Return [x, y] of the center of cell containing provided text 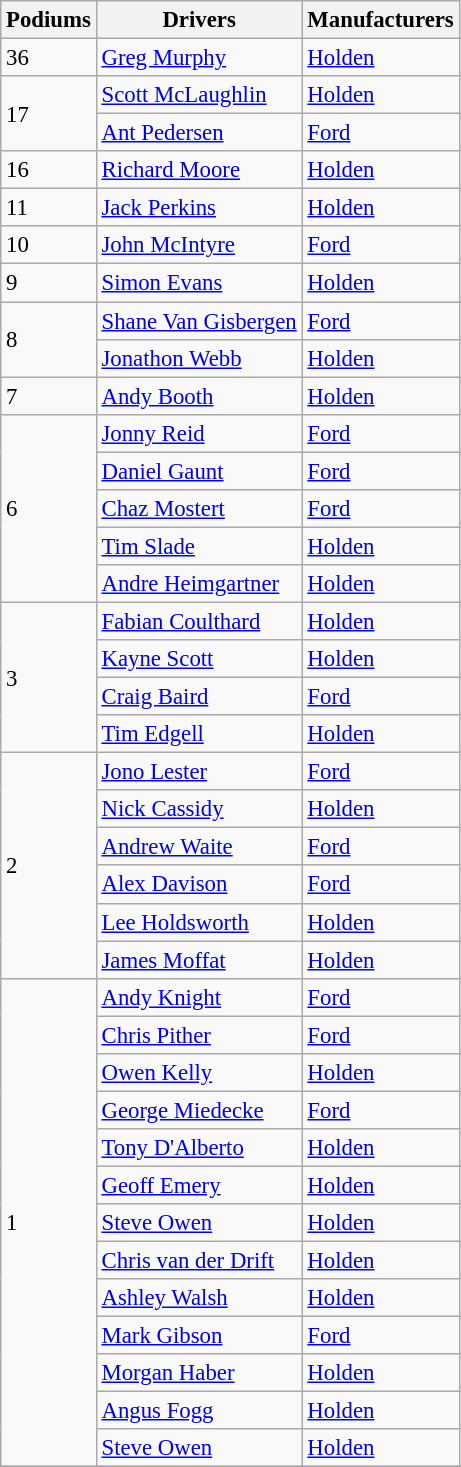
Andy Knight [199, 997]
2 [48, 866]
Kayne Scott [199, 659]
Lee Holdsworth [199, 922]
Angus Fogg [199, 1411]
3 [48, 677]
Scott McLaughlin [199, 95]
James Moffat [199, 960]
36 [48, 58]
Richard Moore [199, 170]
Manufacturers [380, 20]
Tim Slade [199, 546]
17 [48, 114]
Simon Evans [199, 283]
Chaz Mostert [199, 509]
Nick Cassidy [199, 809]
Ashley Walsh [199, 1298]
Owen Kelly [199, 1073]
Andre Heimgartner [199, 584]
Jack Perkins [199, 208]
Podiums [48, 20]
Mark Gibson [199, 1336]
Jonny Reid [199, 433]
Tony D'Alberto [199, 1148]
Alex Davison [199, 885]
Jonathon Webb [199, 358]
Tim Edgell [199, 734]
10 [48, 245]
Drivers [199, 20]
Andrew Waite [199, 847]
Shane Van Gisbergen [199, 321]
11 [48, 208]
John McIntyre [199, 245]
Jono Lester [199, 772]
16 [48, 170]
6 [48, 508]
Morgan Haber [199, 1373]
1 [48, 1222]
8 [48, 340]
Chris van der Drift [199, 1261]
7 [48, 396]
Craig Baird [199, 697]
Andy Booth [199, 396]
Fabian Coulthard [199, 621]
9 [48, 283]
George Miedecke [199, 1110]
Chris Pither [199, 1035]
Steve Owen [199, 1223]
Daniel Gaunt [199, 471]
Greg Murphy [199, 58]
Geoff Emery [199, 1185]
Ant Pedersen [199, 133]
